Find where the given text appears and provide that cell's center as [X, Y] coordinate. 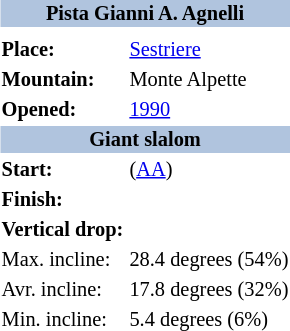
Giant slalom [145, 140]
Pista Gianni A. Agnelli [145, 14]
Sestriere [209, 50]
Mountain: [62, 80]
Start: [62, 170]
Finish: [62, 200]
1990 [209, 110]
Vertical drop: [62, 230]
Avr. incline: [62, 290]
17.8 degrees (32%) [209, 290]
Place: [62, 50]
(AA) [209, 170]
Monte Alpette [209, 80]
28.4 degrees (54%) [209, 260]
Max. incline: [62, 260]
Opened: [62, 110]
